Output the [x, y] coordinate of the center of the cell containing the given text.  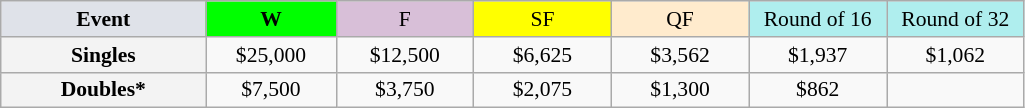
$1,300 [680, 90]
QF [680, 19]
Event [104, 19]
Singles [104, 55]
$3,750 [405, 90]
Doubles* [104, 90]
$3,562 [680, 55]
$2,075 [543, 90]
Round of 32 [955, 19]
$7,500 [271, 90]
SF [543, 19]
$862 [818, 90]
Round of 16 [818, 19]
W [271, 19]
$1,062 [955, 55]
$25,000 [271, 55]
$12,500 [405, 55]
$1,937 [818, 55]
$6,625 [543, 55]
F [405, 19]
